Find where the given text appears and provide that cell's center as (X, Y) coordinate. 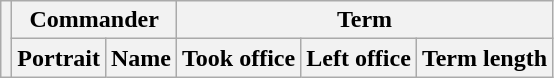
Left office (359, 58)
Portrait (59, 58)
Took office (239, 58)
Term length (484, 58)
Term (365, 20)
Commander (94, 20)
Name (140, 58)
